Provide the [x, y] coordinate of the cell's center where the given text is located.  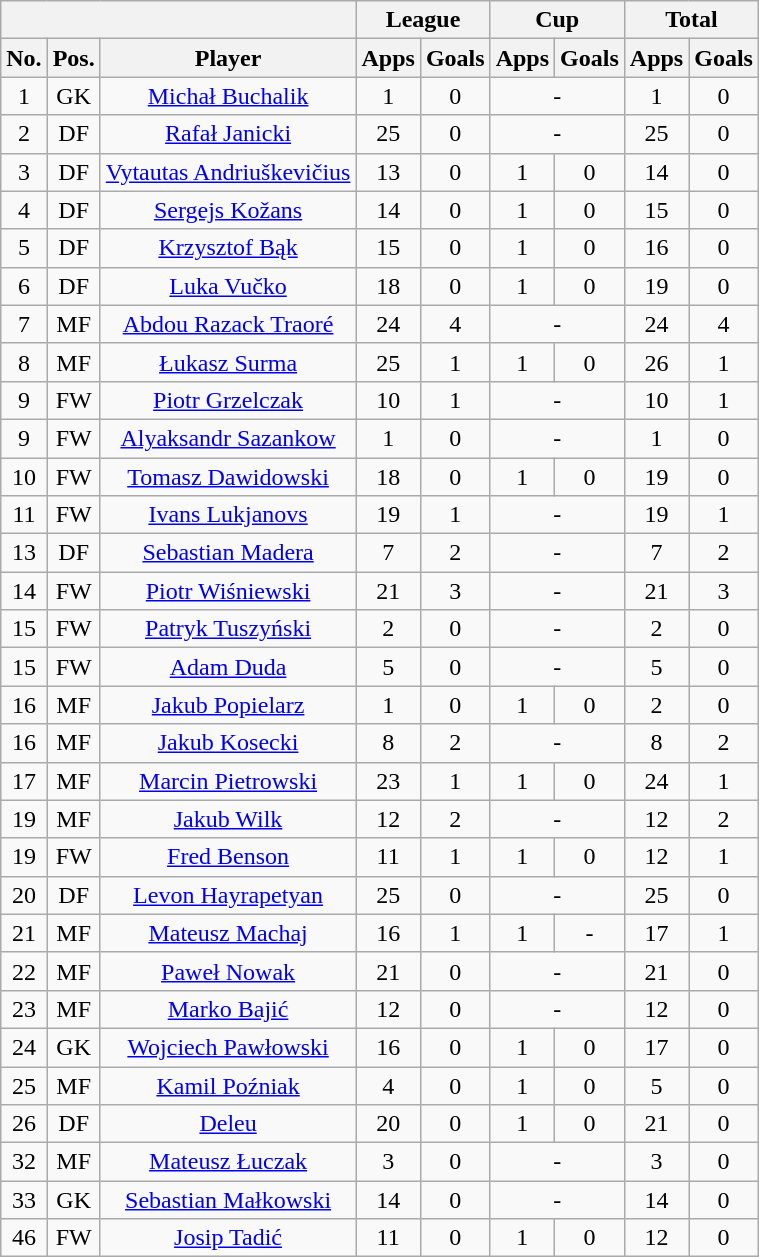
Pos. [74, 58]
Rafał Janicki [228, 134]
Jakub Wilk [228, 819]
No. [24, 58]
Marcin Pietrowski [228, 781]
Sebastian Madera [228, 553]
Michał Buchalik [228, 96]
Alyaksandr Sazankow [228, 438]
Ivans Lukjanovs [228, 515]
Piotr Wiśniewski [228, 591]
Adam Duda [228, 667]
Player [228, 58]
Fred Benson [228, 857]
Piotr Grzelczak [228, 400]
Jakub Popielarz [228, 705]
Luka Vučko [228, 286]
Abdou Razack Traoré [228, 324]
Mateusz Machaj [228, 933]
Tomasz Dawidowski [228, 477]
Deleu [228, 1124]
6 [24, 286]
Kamil Poźniak [228, 1085]
League [423, 20]
Łukasz Surma [228, 362]
Vytautas Andriuškevičius [228, 172]
Levon Hayrapetyan [228, 895]
46 [24, 1238]
Paweł Nowak [228, 971]
22 [24, 971]
33 [24, 1200]
Mateusz Łuczak [228, 1162]
Wojciech Pawłowski [228, 1047]
Cup [557, 20]
Sergejs Kožans [228, 210]
Marko Bajić [228, 1009]
Sebastian Małkowski [228, 1200]
32 [24, 1162]
Josip Tadić [228, 1238]
Krzysztof Bąk [228, 248]
Total [691, 20]
Patryk Tuszyński [228, 629]
Jakub Kosecki [228, 743]
